Return (x, y) of the center of cell containing provided text 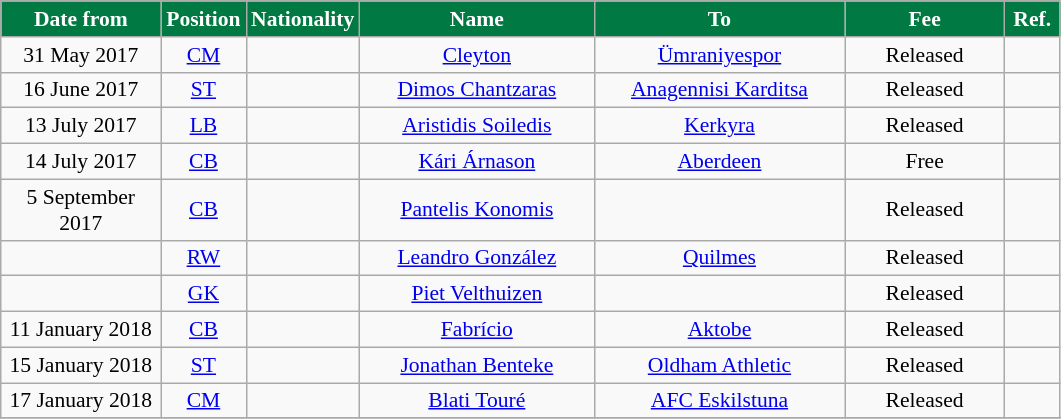
Piet Velthuizen (476, 294)
Ümraniyespor (719, 55)
Aktobe (719, 330)
AFC Eskilstuna (719, 401)
5 September 2017 (81, 210)
11 January 2018 (81, 330)
Name (476, 19)
RW (204, 258)
14 July 2017 (81, 162)
13 July 2017 (81, 126)
Nationality (302, 19)
Fee (925, 19)
Anagennisi Karditsa (719, 90)
Kári Árnason (476, 162)
Aberdeen (719, 162)
Pantelis Konomis (476, 210)
Blati Touré (476, 401)
Jonathan Benteke (476, 365)
Oldham Athletic (719, 365)
17 January 2018 (81, 401)
Dimos Chantzaras (476, 90)
LB (204, 126)
Date from (81, 19)
16 June 2017 (81, 90)
To (719, 19)
Kerkyra (719, 126)
31 May 2017 (81, 55)
Quilmes (719, 258)
Leandro González (476, 258)
15 January 2018 (81, 365)
Ref. (1032, 19)
GK (204, 294)
Fabrício (476, 330)
Aristidis Soiledis (476, 126)
Free (925, 162)
Position (204, 19)
Cleyton (476, 55)
